Return the [X, Y] coordinate for the center point of the cell that contains the specified text.  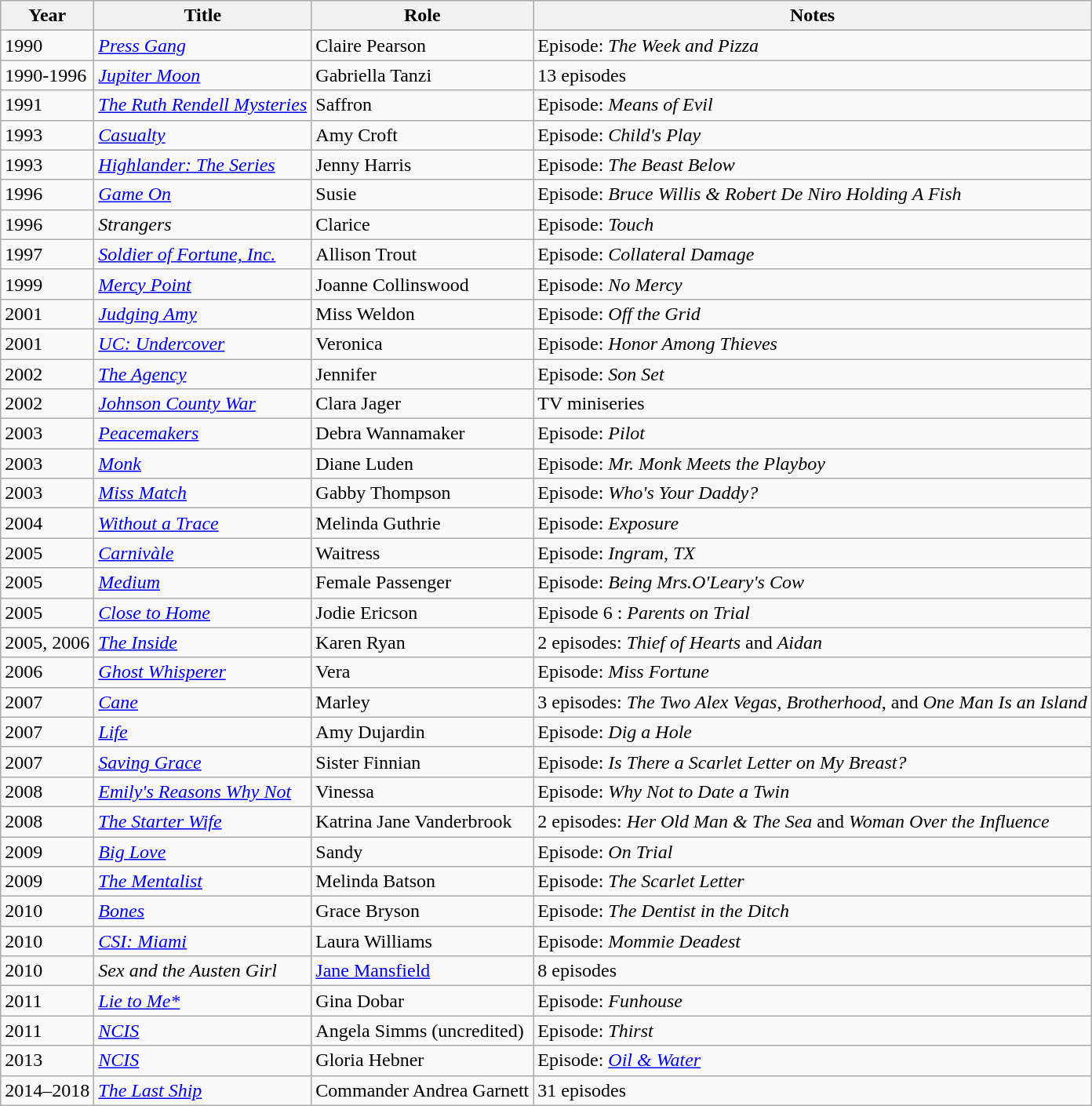
Diane Luden [422, 464]
Sister Finnian [422, 762]
Casualty [202, 135]
Press Gang [202, 45]
Emily's Reasons Why Not [202, 791]
1997 [47, 254]
Notes [813, 16]
2005, 2006 [47, 642]
31 episodes [813, 1090]
Clarice [422, 224]
Jenny Harris [422, 165]
Strangers [202, 224]
Vera [422, 672]
The Ruth Rendell Mysteries [202, 105]
Episode: Dig a Hole [813, 732]
Miss Weldon [422, 314]
Episode: Touch [813, 224]
Episode: The Scarlet Letter [813, 882]
1991 [47, 105]
Joanne Collinswood [422, 284]
Episode: Collateral Damage [813, 254]
The Last Ship [202, 1090]
Gina Dobar [422, 1001]
Episode: Mommie Deadest [813, 941]
Judging Amy [202, 314]
Episode: Off the Grid [813, 314]
Allison Trout [422, 254]
Jane Mansfield [422, 971]
Susie [422, 195]
2 episodes: Thief of Hearts and Aidan [813, 642]
Episode: Oil & Water [813, 1061]
1990 [47, 45]
Melinda Guthrie [422, 523]
Soldier of Fortune, Inc. [202, 254]
The Inside [202, 642]
Miss Match [202, 493]
Episode: Ingram, TX [813, 553]
3 episodes: The Two Alex Vegas, Brotherhood, and One Man Is an Island [813, 702]
8 episodes [813, 971]
Episode: Funhouse [813, 1001]
Clara Jager [422, 404]
Commander Andrea Garnett [422, 1090]
Episode: Means of Evil [813, 105]
Lie to Me* [202, 1001]
The Mentalist [202, 882]
Waitress [422, 553]
2014–2018 [47, 1090]
Vinessa [422, 791]
Jupiter Moon [202, 75]
Medium [202, 583]
Veronica [422, 344]
Big Love [202, 851]
Episode: Thirst [813, 1031]
Gabriella Tanzi [422, 75]
Episode: Bruce Willis & Robert De Niro Holding A Fish [813, 195]
2004 [47, 523]
UC: Undercover [202, 344]
Life [202, 732]
Marley [422, 702]
Episode: Child's Play [813, 135]
Episode: Mr. Monk Meets the Playboy [813, 464]
Title [202, 16]
Angela Simms (uncredited) [422, 1031]
Gabby Thompson [422, 493]
Episode: Is There a Scarlet Letter on My Breast? [813, 762]
Episode: Why Not to Date a Twin [813, 791]
Episode: Exposure [813, 523]
Female Passenger [422, 583]
Monk [202, 464]
Episode: Miss Fortune [813, 672]
Episode: The Beast Below [813, 165]
Role [422, 16]
1990-1996 [47, 75]
Debra Wannamaker [422, 434]
Saving Grace [202, 762]
Jennifer [422, 374]
Amy Dujardin [422, 732]
The Starter Wife [202, 821]
Highlander: The Series [202, 165]
Episode: On Trial [813, 851]
Grace Bryson [422, 911]
CSI: Miami [202, 941]
Ghost Whisperer [202, 672]
Episode: The Dentist in the Ditch [813, 911]
Katrina Jane Vanderbrook [422, 821]
Amy Croft [422, 135]
Saffron [422, 105]
Episode: Son Set [813, 374]
Peacemakers [202, 434]
Claire Pearson [422, 45]
Episode: Being Mrs.O'Leary's Cow [813, 583]
Game On [202, 195]
2006 [47, 672]
Johnson County War [202, 404]
Episode: Honor Among Thieves [813, 344]
Without a Trace [202, 523]
Carnivàle [202, 553]
Sandy [422, 851]
Episode: Who's Your Daddy? [813, 493]
Episode 6 : Parents on Trial [813, 613]
Episode: The Week and Pizza [813, 45]
Close to Home [202, 613]
Jodie Ericson [422, 613]
Mercy Point [202, 284]
Year [47, 16]
Bones [202, 911]
2013 [47, 1061]
Sex and the Austen Girl [202, 971]
Gloria Hebner [422, 1061]
TV miniseries [813, 404]
Episode: Pilot [813, 434]
13 episodes [813, 75]
Karen Ryan [422, 642]
Cane [202, 702]
1999 [47, 284]
Melinda Batson [422, 882]
Laura Williams [422, 941]
Episode: No Mercy [813, 284]
The Agency [202, 374]
2 episodes: Her Old Man & The Sea and Woman Over the Influence [813, 821]
